Determine the (X, Y) coordinate at the center of the cell enclosing the given text.  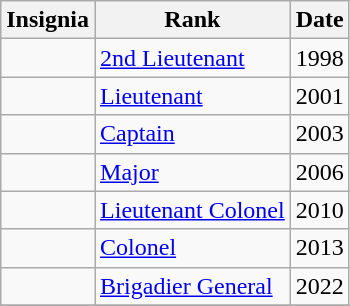
2nd Lieutenant (193, 58)
Rank (193, 20)
Lieutenant (193, 96)
Colonel (193, 248)
Brigadier General (193, 286)
2022 (320, 286)
Captain (193, 134)
2001 (320, 96)
Insignia (48, 20)
2010 (320, 210)
Date (320, 20)
Major (193, 172)
Lieutenant Colonel (193, 210)
2013 (320, 248)
2006 (320, 172)
1998 (320, 58)
2003 (320, 134)
